Scan for the cell matching the given text and deliver its [x, y] coordinate at center. 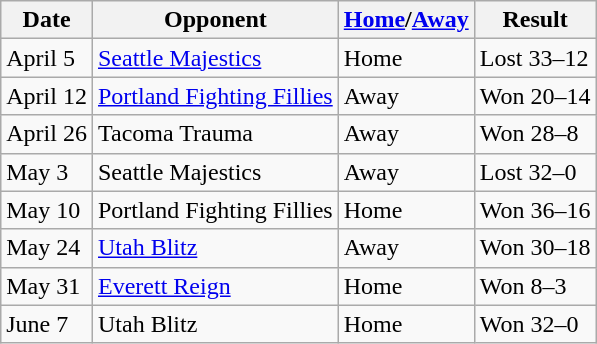
Won 28–8 [535, 134]
May 31 [47, 286]
May 24 [47, 248]
Date [47, 20]
Won 36–16 [535, 210]
Won 20–14 [535, 96]
June 7 [47, 324]
April 5 [47, 58]
Won 30–18 [535, 248]
Opponent [215, 20]
Home/Away [406, 20]
Won 8–3 [535, 286]
Won 32–0 [535, 324]
April 26 [47, 134]
May 10 [47, 210]
Tacoma Trauma [215, 134]
Lost 33–12 [535, 58]
April 12 [47, 96]
Lost 32–0 [535, 172]
May 3 [47, 172]
Result [535, 20]
Everett Reign [215, 286]
